Return [x, y] of the center of cell containing provided text 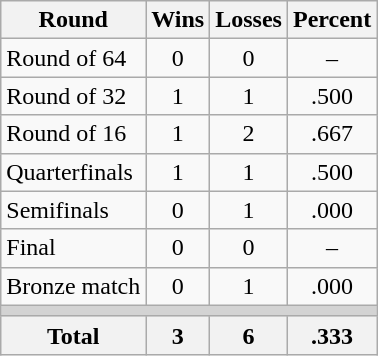
Semifinals [74, 210]
Quarterfinals [74, 172]
Final [74, 248]
Bronze match [74, 286]
Losses [249, 20]
.333 [332, 335]
3 [178, 335]
2 [249, 134]
Wins [178, 20]
6 [249, 335]
.667 [332, 134]
Round [74, 20]
Round of 64 [74, 58]
Percent [332, 20]
Round of 16 [74, 134]
Total [74, 335]
Round of 32 [74, 96]
